Extract the (x, y) coordinate from the center of the cell holding the provided text.  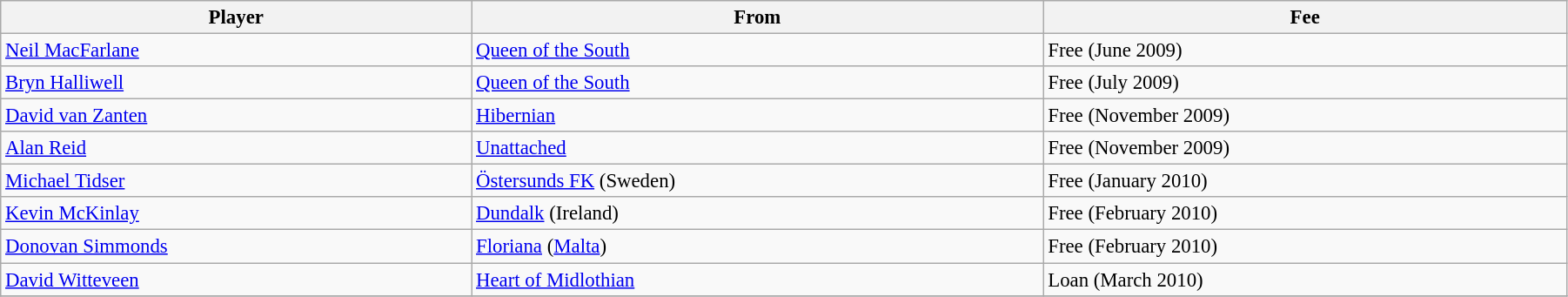
Free (July 2009) (1305, 83)
Fee (1305, 17)
Loan (March 2010) (1305, 280)
Bryn Halliwell (237, 83)
Floriana (Malta) (757, 246)
Free (June 2009) (1305, 51)
Hibernian (757, 116)
Unattached (757, 148)
From (757, 17)
Östersunds FK (Sweden) (757, 181)
Alan Reid (237, 148)
Michael Tidser (237, 181)
David van Zanten (237, 116)
Player (237, 17)
David Witteveen (237, 280)
Donovan Simmonds (237, 246)
Kevin McKinlay (237, 213)
Heart of Midlothian (757, 280)
Free (January 2010) (1305, 181)
Neil MacFarlane (237, 51)
Dundalk (Ireland) (757, 213)
